Pinpoint the cell where the given text exists, returning its [X, Y] midpoint coordinate. 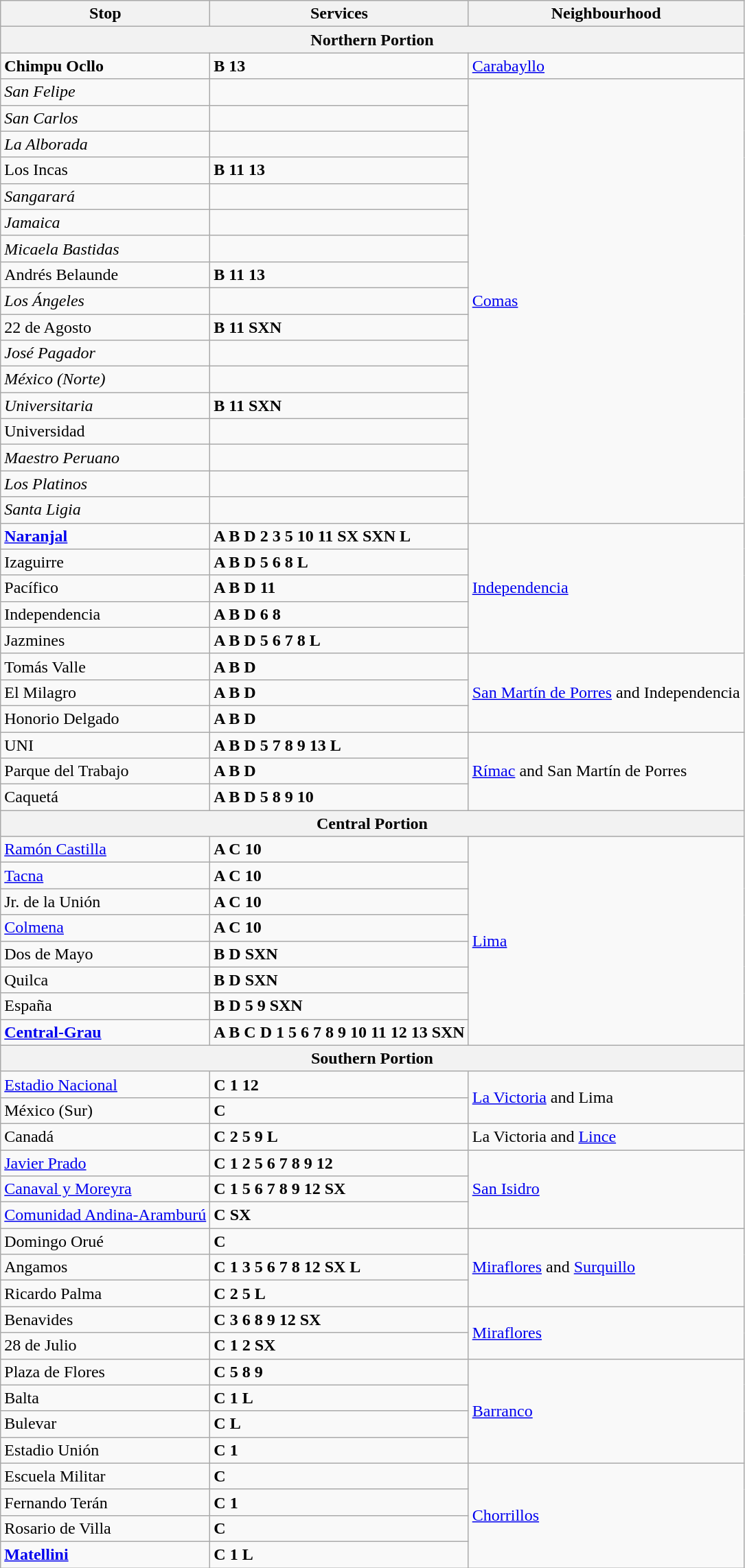
C 2 5 L [339, 1294]
Stop [106, 14]
Barranco [606, 1411]
Plaza de Flores [106, 1372]
28 de Julio [106, 1346]
B 13 [339, 66]
C SX [339, 1215]
México (Norte) [106, 379]
A B D 6 8 [339, 614]
Sangarará [106, 196]
La Victoria and Lince [606, 1136]
C 1 2 SX [339, 1346]
UNI [106, 745]
Los Platinos [106, 484]
San Carlos [106, 118]
Andrés Belaunde [106, 274]
A B C D 1 5 6 7 8 9 10 11 12 13 SXN [339, 1032]
Chimpu Ocllo [106, 66]
El Milagro [106, 692]
C 1 2 5 6 7 8 9 12 [339, 1163]
España [106, 1006]
Honorio Delgado [106, 718]
Matellini [106, 1554]
Services [339, 14]
Fernando Terán [106, 1502]
Rosario de Villa [106, 1528]
C 2 5 9 L [339, 1136]
Canaval y Moreyra [106, 1189]
Caquetá [106, 797]
A B D 5 8 9 10 [339, 797]
22 de Agosto [106, 327]
C 1 3 5 6 7 8 12 SX L [339, 1267]
Javier Prado [106, 1163]
Ramón Castilla [106, 850]
Miraflores [606, 1333]
Comas [606, 301]
Central Portion [372, 823]
Quilca [106, 980]
Carabayllo [606, 66]
C L [339, 1424]
José Pagador [106, 353]
C 1 12 [339, 1084]
Parque del Trabajo [106, 771]
La Victoria and Lima [606, 1097]
Miraflores and Surquillo [606, 1267]
Estadio Nacional [106, 1084]
A B D 5 6 7 8 L [339, 640]
Estadio Unión [106, 1450]
Maestro Peruano [106, 458]
Rímac and San Martín de Porres [606, 771]
Neighbourhood [606, 14]
Izaguirre [106, 562]
A B D 5 6 8 L [339, 562]
Los Incas [106, 170]
Naranjal [106, 536]
Escuela Militar [106, 1476]
C 3 6 8 9 12 SX [339, 1320]
A B D 2 3 5 10 11 SX SXN L [339, 536]
Colmena [106, 928]
Southern Portion [372, 1058]
Tacna [106, 876]
San Martín de Porres and Independencia [606, 692]
Bulevar [106, 1424]
Domingo Orué [106, 1241]
Pacífico [106, 588]
Universitaria [106, 406]
Lima [606, 941]
C 5 8 9 [339, 1372]
Chorrillos [606, 1515]
San Felipe [106, 92]
Jamaica [106, 222]
Tomás Valle [106, 666]
Jazmines [106, 640]
San Isidro [606, 1189]
Balta [106, 1398]
A B D 11 [339, 588]
Universidad [106, 432]
Los Ángeles [106, 301]
B D 5 9 SXN [339, 1006]
Jr. de la Unión [106, 902]
Canadá [106, 1136]
Micaela Bastidas [106, 248]
Dos de Mayo [106, 954]
A B D 5 7 8 9 13 L [339, 745]
C 1 5 6 7 8 9 12 SX [339, 1189]
Benavides [106, 1320]
Central-Grau [106, 1032]
México (Sur) [106, 1110]
La Alborada [106, 144]
Comunidad Andina-Aramburú [106, 1215]
Angamos [106, 1267]
Northern Portion [372, 40]
Ricardo Palma [106, 1294]
Santa Ligia [106, 510]
